Search for the cell housing the specified text and yield its [x, y] center coordinate. 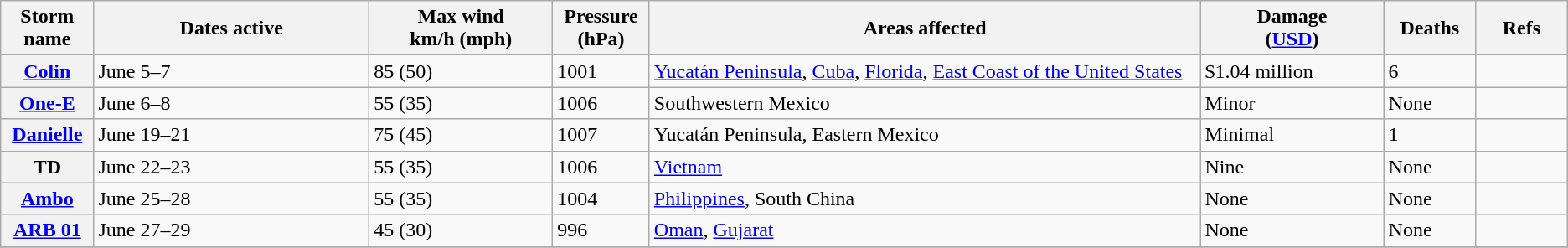
Yucatán Peninsula, Eastern Mexico [925, 135]
Vietnam [925, 167]
Nine [1292, 167]
June 5–7 [231, 71]
Refs [1522, 28]
Areas affected [925, 28]
ARB 01 [47, 230]
Danielle [47, 135]
Southwestern Mexico [925, 103]
Minimal [1292, 135]
1001 [601, 71]
85 (50) [461, 71]
Philippines, South China [925, 199]
Colin [47, 71]
June 25–28 [231, 199]
June 6–8 [231, 103]
$1.04 million [1292, 71]
Pressure(hPa) [601, 28]
75 (45) [461, 135]
One-E [47, 103]
Damage(USD) [1292, 28]
June 27–29 [231, 230]
45 (30) [461, 230]
June 22–23 [231, 167]
Deaths [1430, 28]
June 19–21 [231, 135]
Yucatán Peninsula, Cuba, Florida, East Coast of the United States [925, 71]
Ambo [47, 199]
Dates active [231, 28]
TD [47, 167]
996 [601, 230]
Oman, Gujarat [925, 230]
Max windkm/h (mph) [461, 28]
6 [1430, 71]
1 [1430, 135]
Minor [1292, 103]
1007 [601, 135]
1004 [601, 199]
Storm name [47, 28]
